Scan for the cell matching the given text and deliver its (x, y) coordinate at center. 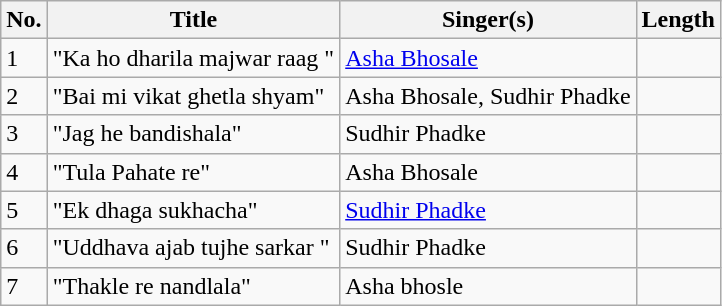
3 (24, 134)
Asha bhosle (488, 286)
"Uddhava ajab tujhe sarkar " (194, 248)
Title (194, 20)
"Jag he bandishala" (194, 134)
"Tula Pahate re" (194, 172)
6 (24, 248)
5 (24, 210)
Length (678, 20)
"Thakle re nandlala" (194, 286)
"Ka ho dharila majwar raag " (194, 58)
Singer(s) (488, 20)
No. (24, 20)
1 (24, 58)
4 (24, 172)
2 (24, 96)
7 (24, 286)
"Bai mi vikat ghetla shyam" (194, 96)
Asha Bhosale, Sudhir Phadke (488, 96)
"Ek dhaga sukhacha" (194, 210)
